Extract the [x, y] coordinate from the center of the cell holding the provided text.  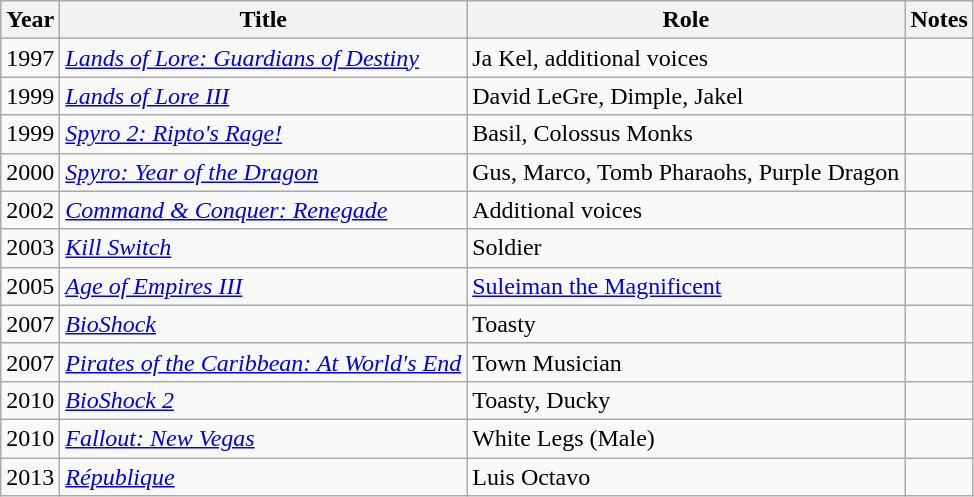
2005 [30, 286]
Toasty [686, 324]
BioShock 2 [264, 400]
Kill Switch [264, 248]
République [264, 477]
2002 [30, 210]
Age of Empires III [264, 286]
Ja Kel, additional voices [686, 58]
David LeGre, Dimple, Jakel [686, 96]
Pirates of the Caribbean: At World's End [264, 362]
2003 [30, 248]
Lands of Lore III [264, 96]
Additional voices [686, 210]
Luis Octavo [686, 477]
Spyro: Year of the Dragon [264, 172]
2000 [30, 172]
BioShock [264, 324]
Basil, Colossus Monks [686, 134]
Fallout: New Vegas [264, 438]
Toasty, Ducky [686, 400]
Year [30, 20]
Role [686, 20]
White Legs (Male) [686, 438]
Spyro 2: Ripto's Rage! [264, 134]
Title [264, 20]
Notes [939, 20]
Command & Conquer: Renegade [264, 210]
Town Musician [686, 362]
Suleiman the Magnificent [686, 286]
1997 [30, 58]
Lands of Lore: Guardians of Destiny [264, 58]
Soldier [686, 248]
Gus, Marco, Tomb Pharaohs, Purple Dragon [686, 172]
2013 [30, 477]
